Capture the cell that displays the provided text and extract its [x, y] central coordinate. 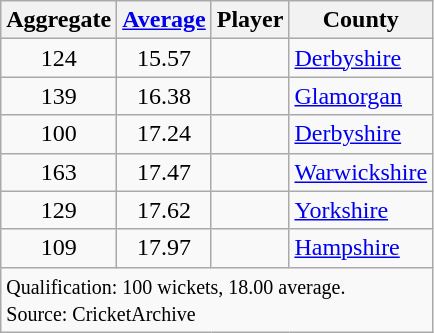
129 [59, 210]
15.57 [164, 58]
Average [164, 20]
17.47 [164, 172]
16.38 [164, 96]
Hampshire [361, 248]
Yorkshire [361, 210]
Warwickshire [361, 172]
163 [59, 172]
County [361, 20]
17.97 [164, 248]
Aggregate [59, 20]
Glamorgan [361, 96]
Player [250, 20]
124 [59, 58]
17.62 [164, 210]
17.24 [164, 134]
139 [59, 96]
109 [59, 248]
Qualification: 100 wickets, 18.00 average.Source: CricketArchive [217, 300]
100 [59, 134]
